For the text-containing cell, return its midpoint in [X, Y] coordinate format. 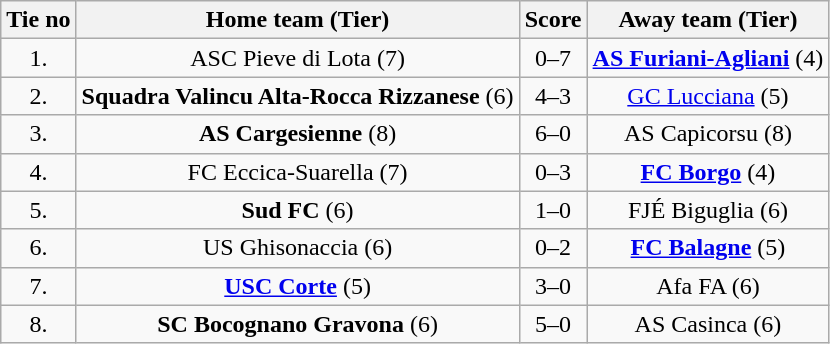
GC Lucciana (5) [708, 96]
7. [38, 286]
AS Capicorsu (8) [708, 134]
1–0 [553, 210]
ASC Pieve di Lota (7) [298, 58]
0–7 [553, 58]
Score [553, 20]
5. [38, 210]
US Ghisonaccia (6) [298, 248]
4–3 [553, 96]
USC Corte (5) [298, 286]
Afa FA (6) [708, 286]
4. [38, 172]
FJÉ Biguglia (6) [708, 210]
5–0 [553, 324]
Squadra Valincu Alta-Rocca Rizzanese (6) [298, 96]
1. [38, 58]
AS Casinca (6) [708, 324]
3–0 [553, 286]
0–2 [553, 248]
SC Bocognano Gravona (6) [298, 324]
FC Balagne (5) [708, 248]
0–3 [553, 172]
Away team (Tier) [708, 20]
AS Furiani-Agliani (4) [708, 58]
Home team (Tier) [298, 20]
FC Borgo (4) [708, 172]
3. [38, 134]
2. [38, 96]
Tie no [38, 20]
6–0 [553, 134]
8. [38, 324]
AS Cargesienne (8) [298, 134]
6. [38, 248]
FC Eccica-Suarella (7) [298, 172]
Sud FC (6) [298, 210]
